Scan for the cell matching the given text and deliver its (X, Y) coordinate at center. 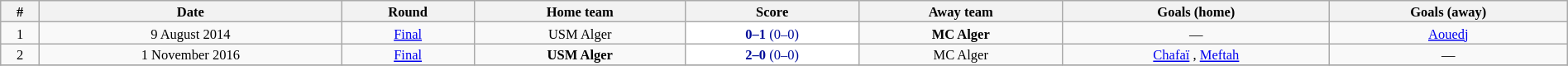
Goals (away) (1448, 12)
9 August 2014 (190, 33)
Chafaï , Meftah (1196, 54)
1 (20, 33)
Home team (580, 12)
Aouedj (1448, 33)
2–0 (0–0) (772, 54)
# (20, 12)
0–1 (0–0) (772, 33)
Date (190, 12)
Round (408, 12)
Away team (961, 12)
1 November 2016 (190, 54)
2 (20, 54)
Goals (home) (1196, 12)
Score (772, 12)
